Search for the cell housing the specified text and yield its [x, y] center coordinate. 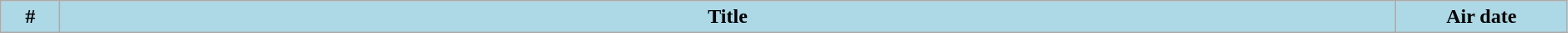
Air date [1481, 17]
# [30, 17]
Title [728, 17]
